Return the (X, Y) coordinate for the center point of the cell that contains the specified text.  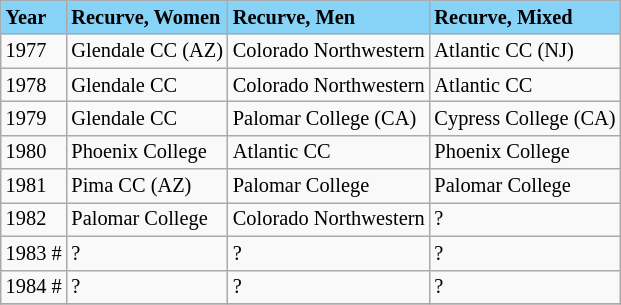
Atlantic CC (NJ) (526, 51)
Palomar College (CA) (329, 118)
Recurve, Mixed (526, 17)
1979 (34, 118)
1983 # (34, 253)
Cypress College (CA) (526, 118)
Glendale CC (AZ) (146, 51)
Year (34, 17)
Recurve, Women (146, 17)
1981 (34, 186)
1980 (34, 152)
Recurve, Men (329, 17)
1977 (34, 51)
1982 (34, 219)
1978 (34, 85)
1984 # (34, 287)
Pima CC (AZ) (146, 186)
